Output the [X, Y] coordinate of the center of the cell containing the given text.  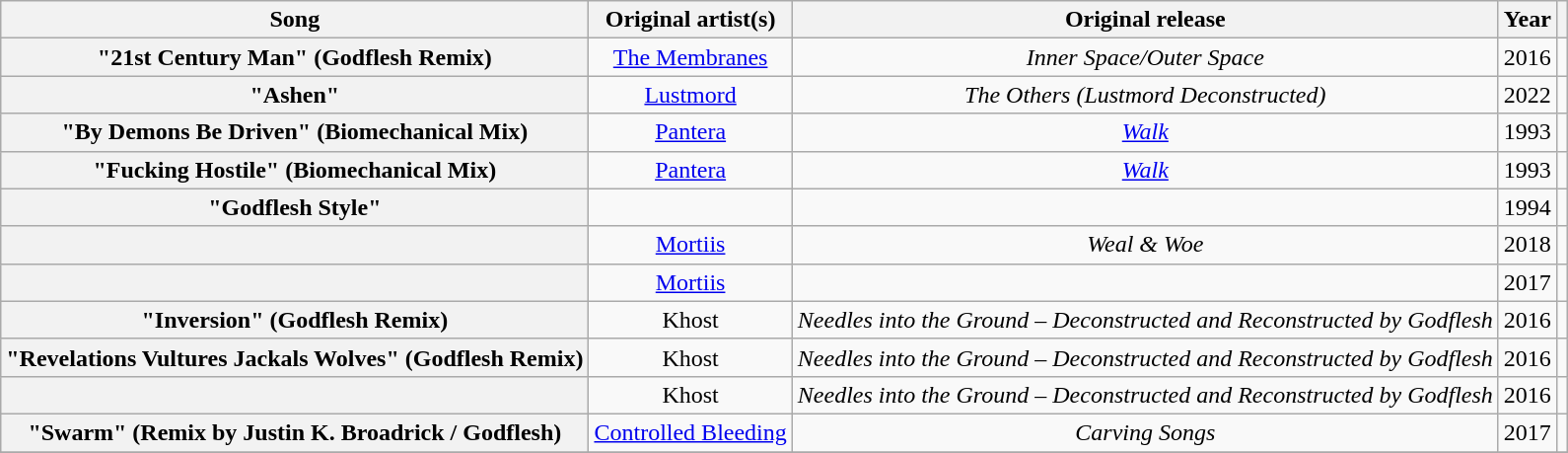
"Swarm" (Remix by Justin K. Broadrick / Godflesh) [295, 432]
"21st Century Man" (Godflesh Remix) [295, 57]
Controlled Bleeding [690, 432]
The Others (Lustmord Deconstructed) [1145, 95]
"Fucking Hostile" (Biomechanical Mix) [295, 170]
Weal & Woe [1145, 245]
Inner Space/Outer Space [1145, 57]
"Ashen" [295, 95]
"Revelations Vultures Jackals Wolves" (Godflesh Remix) [295, 357]
1994 [1527, 207]
"By Demons Be Driven" (Biomechanical Mix) [295, 132]
Original release [1145, 20]
The Membranes [690, 57]
Song [295, 20]
2018 [1527, 245]
Lustmord [690, 95]
"Inversion" (Godflesh Remix) [295, 320]
Year [1527, 20]
Carving Songs [1145, 432]
2022 [1527, 95]
"Godflesh Style" [295, 207]
Original artist(s) [690, 20]
